Return (X, Y) of the center of cell containing provided text 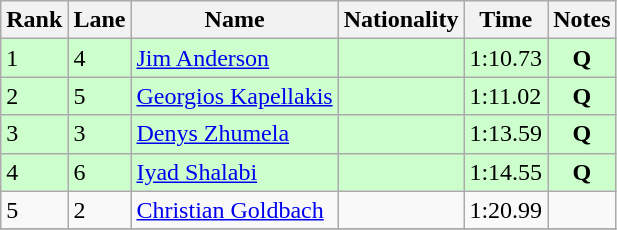
1:13.59 (506, 134)
Name (234, 20)
1:10.73 (506, 58)
1:11.02 (506, 96)
Rank (34, 20)
Jim Anderson (234, 58)
Lane (100, 20)
1:14.55 (506, 172)
1 (34, 58)
Iyad Shalabi (234, 172)
6 (100, 172)
Georgios Kapellakis (234, 96)
Christian Goldbach (234, 210)
Nationality (401, 20)
Notes (582, 20)
1:20.99 (506, 210)
Denys Zhumela (234, 134)
Time (506, 20)
